Search for the cell housing the specified text and yield its [x, y] center coordinate. 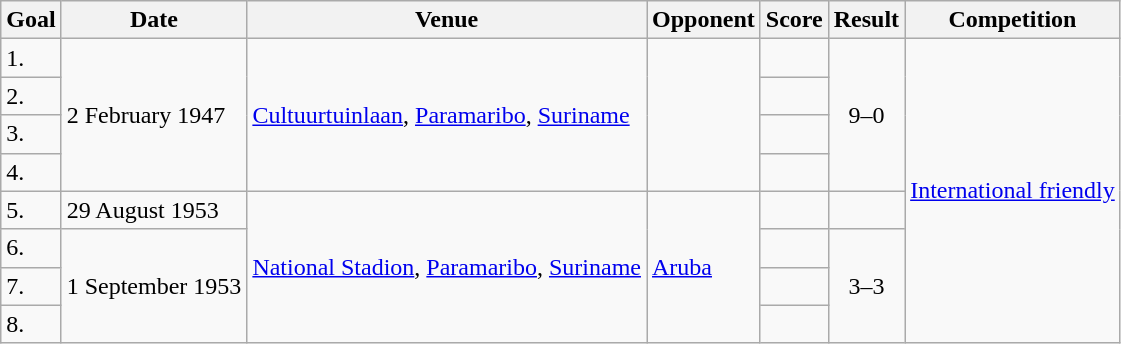
Goal [31, 20]
1 September 1953 [154, 286]
Aruba [703, 267]
3. [31, 134]
Opponent [703, 20]
1. [31, 58]
8. [31, 324]
4. [31, 172]
Score [794, 20]
Cultuurtuinlaan, Paramaribo, Suriname [447, 115]
National Stadion, Paramaribo, Suriname [447, 267]
2 February 1947 [154, 115]
9–0 [866, 115]
7. [31, 286]
Date [154, 20]
Venue [447, 20]
Competition [1013, 20]
6. [31, 248]
International friendly [1013, 191]
5. [31, 210]
29 August 1953 [154, 210]
Result [866, 20]
3–3 [866, 286]
2. [31, 96]
